Find where the given text appears and provide that cell's center as [X, Y] coordinate. 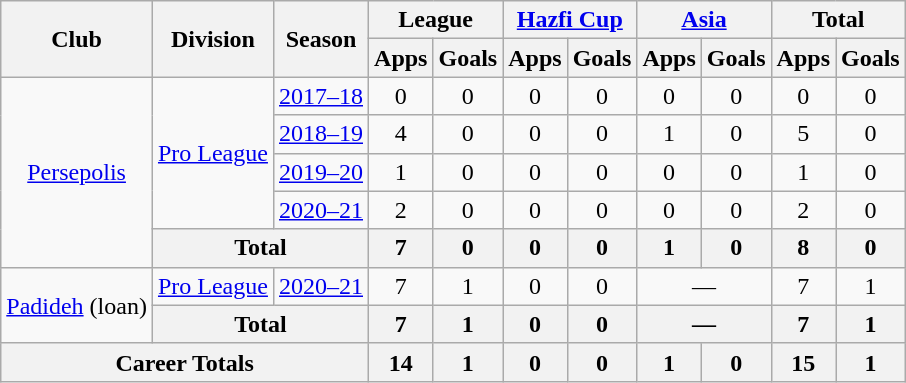
Season [320, 39]
4 [401, 134]
8 [803, 248]
14 [401, 362]
Persepolis [77, 172]
2019–20 [320, 172]
Club [77, 39]
2017–18 [320, 96]
Career Totals [185, 362]
Padideh (loan) [77, 305]
Hazfi Cup [570, 20]
2018–19 [320, 134]
Asia [704, 20]
15 [803, 362]
Division [212, 39]
League [436, 20]
5 [803, 134]
